Return the (x, y) coordinate for the center point of the cell that contains the specified text.  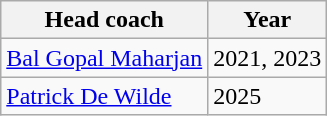
2025 (268, 96)
Year (268, 20)
Head coach (104, 20)
Patrick De Wilde (104, 96)
Bal Gopal Maharjan (104, 58)
2021, 2023 (268, 58)
